Detect which cell encompasses the target text, then output its (x, y) center coordinate. 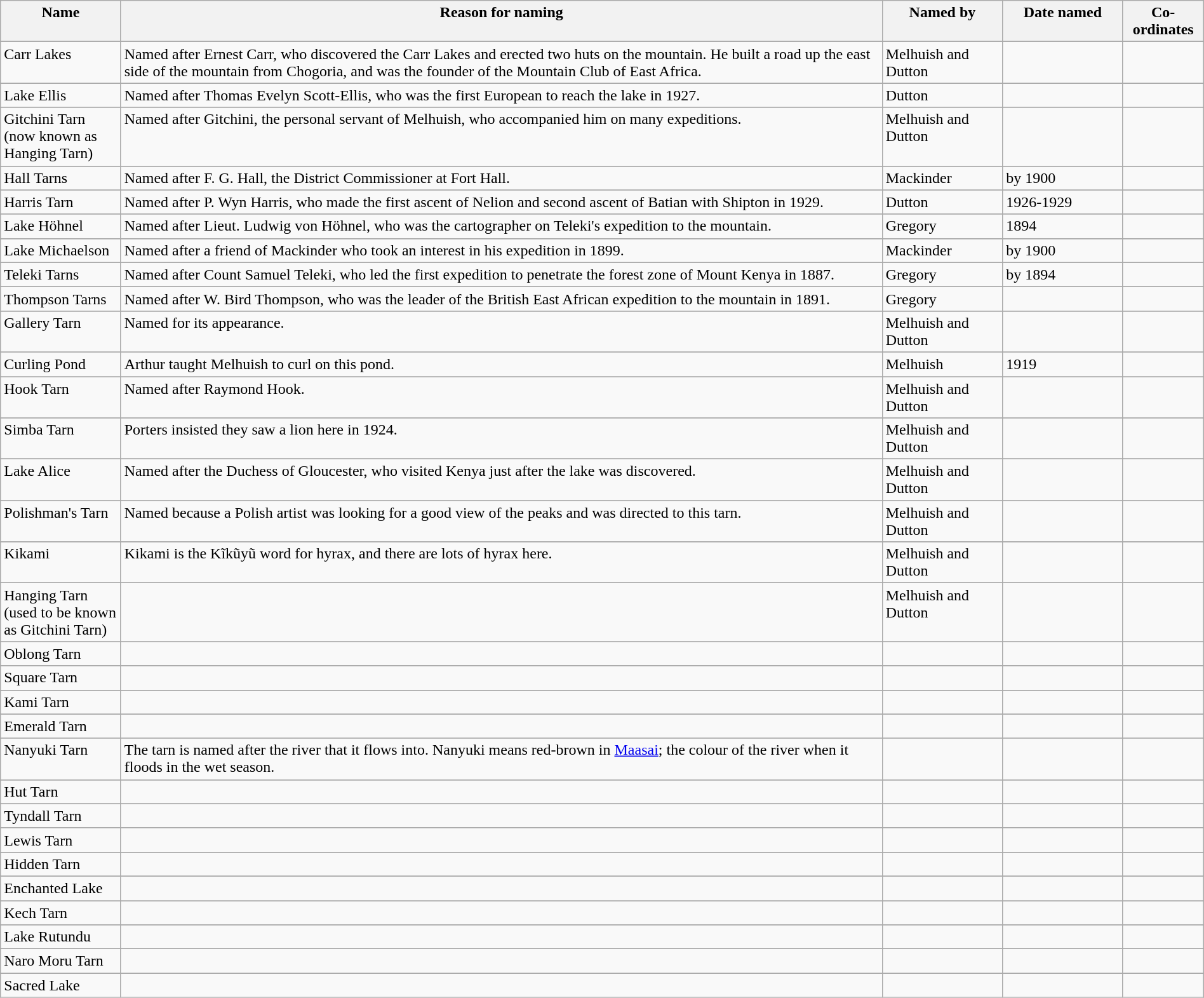
Teleki Tarns (61, 274)
Kami Tarn (61, 702)
Lake Ellis (61, 95)
Oblong Tarn (61, 654)
Carr Lakes (61, 62)
Simba Tarn (61, 438)
Naro Moru Tarn (61, 961)
Harris Tarn (61, 202)
Named after Lieut. Ludwig von Höhnel, who was the cartographer on Teleki's expedition to the mountain. (502, 226)
Square Tarn (61, 678)
Lake Rutundu (61, 937)
Sacred Lake (61, 985)
Date named (1063, 22)
Kikami (61, 563)
Polishman's Tarn (61, 521)
Hall Tarns (61, 178)
Lake Michaelson (61, 250)
Gitchini Tarn (now known as Hanging Tarn) (61, 137)
Named after Gitchini, the personal servant of Melhuish, who accompanied him on many expeditions. (502, 137)
Thompson Tarns (61, 299)
1926-1929 (1063, 202)
Kech Tarn (61, 913)
Named after a friend of Mackinder who took an interest in his expedition in 1899. (502, 250)
Co-ordinates (1163, 22)
Name (61, 22)
Named after P. Wyn Harris, who made the first ascent of Nelion and second ascent of Batian with Shipton in 1929. (502, 202)
Tyndall Tarn (61, 816)
Named after Thomas Evelyn Scott-Ellis, who was the first European to reach the lake in 1927. (502, 95)
Nanyuki Tarn (61, 759)
Porters insisted they saw a lion here in 1924. (502, 438)
Named because a Polish artist was looking for a good view of the peaks and was directed to this tarn. (502, 521)
Named after Count Samuel Teleki, who led the first expedition to penetrate the forest zone of Mount Kenya in 1887. (502, 274)
Lewis Tarn (61, 840)
Named after Raymond Hook. (502, 396)
The tarn is named after the river that it flows into. Nanyuki means red-brown in Maasai; the colour of the river when it floods in the wet season. (502, 759)
Arthur taught Melhuish to curl on this pond. (502, 364)
Gallery Tarn (61, 332)
Named after F. G. Hall, the District Commissioner at Fort Hall. (502, 178)
Melhuish (942, 364)
by 1894 (1063, 274)
Emerald Tarn (61, 726)
Named for its appearance. (502, 332)
Hidden Tarn (61, 864)
Enchanted Lake (61, 888)
Named after the Duchess of Gloucester, who visited Kenya just after the lake was discovered. (502, 480)
Kikami is the Kĩkũyũ word for hyrax, and there are lots of hyrax here. (502, 563)
Curling Pond (61, 364)
Hook Tarn (61, 396)
1919 (1063, 364)
1894 (1063, 226)
Reason for naming (502, 22)
Lake Alice (61, 480)
Named after W. Bird Thompson, who was the leader of the British East African expedition to the mountain in 1891. (502, 299)
Hanging Tarn (used to be known as Gitchini Tarn) (61, 612)
Lake Höhnel (61, 226)
Named by (942, 22)
Hut Tarn (61, 792)
